Extract the [x, y] coordinate from the center of the cell holding the provided text.  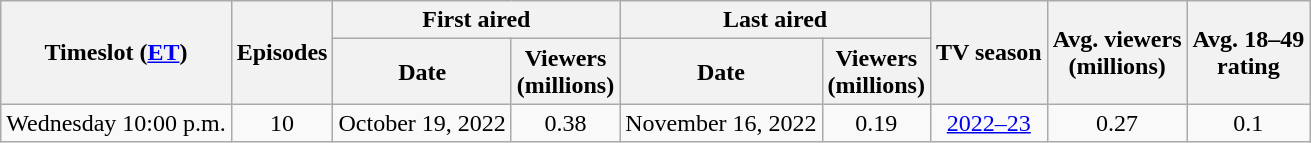
0.19 [876, 123]
2022–23 [988, 123]
0.27 [1117, 123]
TV season [988, 52]
Episodes [282, 52]
Timeslot (ET) [116, 52]
Wednesday 10:00 p.m. [116, 123]
0.1 [1248, 123]
10 [282, 123]
Avg. 18–49rating [1248, 52]
First aired [476, 20]
0.38 [565, 123]
Avg. viewers(millions) [1117, 52]
November 16, 2022 [721, 123]
Last aired [776, 20]
October 19, 2022 [422, 123]
